Provide the (X, Y) coordinate of the cell's center where the given text is located.  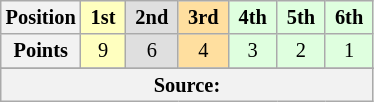
6 (152, 51)
6th (349, 17)
5th (301, 17)
1st (104, 17)
4th (253, 17)
Source: (187, 85)
Position (41, 17)
3rd (203, 17)
Points (41, 51)
2 (301, 51)
2nd (152, 17)
3 (253, 51)
4 (203, 51)
9 (104, 51)
1 (349, 51)
